Identify which cell holds the provided text, then report its [x, y] central coordinate. 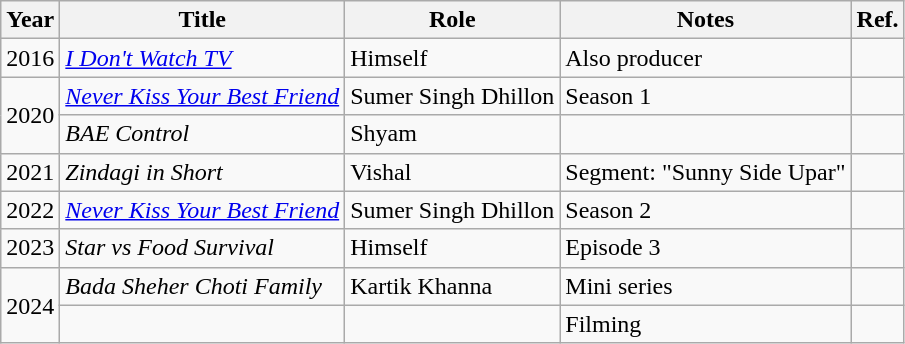
Shyam [452, 134]
Kartik Khanna [452, 286]
Also producer [706, 58]
2016 [30, 58]
2020 [30, 115]
Season 2 [706, 210]
Episode 3 [706, 248]
Season 1 [706, 96]
Star vs Food Survival [202, 248]
2024 [30, 305]
Zindagi in Short [202, 172]
BAE Control [202, 134]
2023 [30, 248]
Year [30, 20]
Segment: "Sunny Side Upar" [706, 172]
Role [452, 20]
Vishal [452, 172]
Ref. [878, 20]
Notes [706, 20]
2021 [30, 172]
2022 [30, 210]
Mini series [706, 286]
I Don't Watch TV [202, 58]
Filming [706, 324]
Title [202, 20]
Bada Sheher Choti Family [202, 286]
